Identify which cell holds the provided text, then report its [x, y] central coordinate. 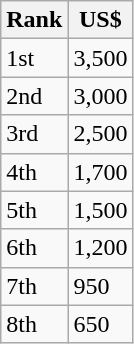
1,200 [100, 248]
8th [34, 324]
5th [34, 210]
1,700 [100, 172]
US$ [100, 20]
1st [34, 58]
6th [34, 248]
Rank [34, 20]
3rd [34, 134]
1,500 [100, 210]
7th [34, 286]
4th [34, 172]
3,000 [100, 96]
650 [100, 324]
950 [100, 286]
2nd [34, 96]
3,500 [100, 58]
2,500 [100, 134]
